Extract the [X, Y] coordinate from the center of the cell holding the provided text.  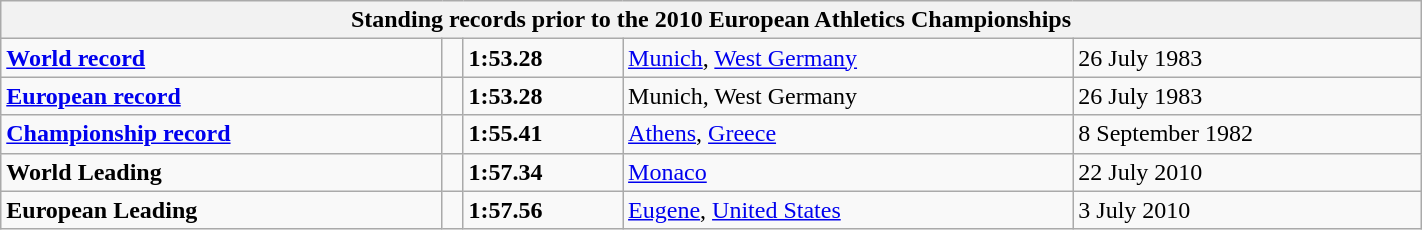
1:57.56 [543, 210]
Eugene, United States [848, 210]
World record [222, 58]
3 July 2010 [1247, 210]
8 September 1982 [1247, 134]
European record [222, 96]
Standing records prior to the 2010 European Athletics Championships [711, 20]
Championship record [222, 134]
22 July 2010 [1247, 172]
Monaco [848, 172]
World Leading [222, 172]
1:57.34 [543, 172]
Athens, Greece [848, 134]
1:55.41 [543, 134]
European Leading [222, 210]
